Capture the cell that displays the provided text and extract its (x, y) central coordinate. 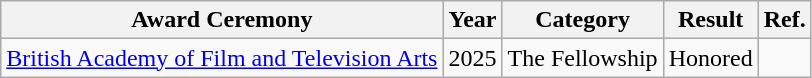
Result (710, 20)
Year (472, 20)
British Academy of Film and Television Arts (222, 58)
Award Ceremony (222, 20)
Category (582, 20)
2025 (472, 58)
The Fellowship (582, 58)
Ref. (784, 20)
Honored (710, 58)
